Extract the (X, Y) coordinate from the center of the cell holding the provided text.  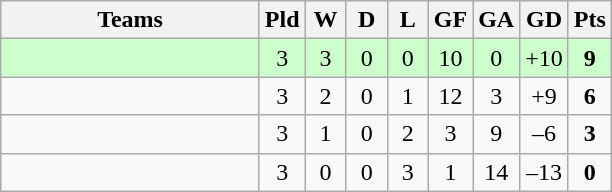
–13 (544, 172)
–6 (544, 134)
+10 (544, 58)
Pts (590, 20)
D (366, 20)
W (326, 20)
12 (450, 96)
GD (544, 20)
14 (496, 172)
+9 (544, 96)
6 (590, 96)
L (408, 20)
Teams (130, 20)
10 (450, 58)
GA (496, 20)
Pld (282, 20)
GF (450, 20)
